Locate the cell with the specified text and output its [x, y] center coordinate. 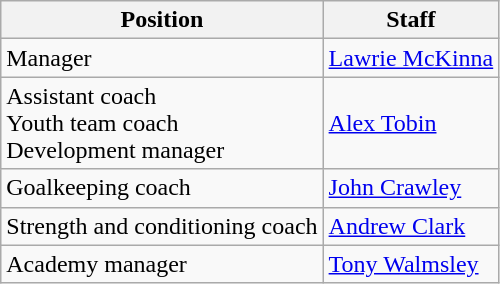
Lawrie McKinna [411, 58]
Andrew Clark [411, 226]
Manager [162, 58]
Alex Tobin [411, 123]
Staff [411, 20]
Goalkeeping coach [162, 188]
Assistant coachYouth team coachDevelopment manager [162, 123]
Tony Walmsley [411, 264]
Strength and conditioning coach [162, 226]
John Crawley [411, 188]
Position [162, 20]
Academy manager [162, 264]
